Output the [x, y] coordinate of the center of the cell containing the given text.  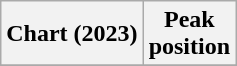
Chart (2023) [72, 34]
Peakposition [189, 34]
